Return [X, Y] of the center of cell containing provided text 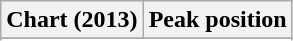
Chart (2013) [72, 20]
Peak position [218, 20]
